Provide the [x, y] coordinate of the cell's center where the given text is located.  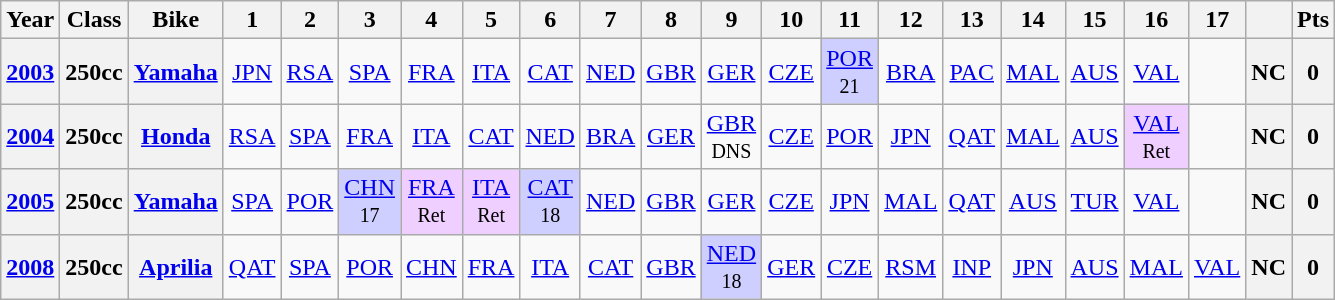
RSM [910, 266]
6 [550, 20]
CHN [431, 266]
5 [491, 20]
Year [30, 20]
10 [792, 20]
12 [910, 20]
2004 [30, 136]
ITARet [491, 202]
3 [370, 20]
1 [252, 20]
CHN17 [370, 202]
VALRet [1156, 136]
Aprilia [176, 266]
TUR [1094, 202]
2 [310, 20]
7 [610, 20]
14 [1033, 20]
Pts [1314, 20]
8 [671, 20]
PAC [972, 72]
2005 [30, 202]
2003 [30, 72]
17 [1216, 20]
FRARet [431, 202]
13 [972, 20]
CAT18 [550, 202]
Honda [176, 136]
Bike [176, 20]
11 [850, 20]
4 [431, 20]
POR21 [850, 72]
9 [731, 20]
2008 [30, 266]
NED18 [731, 266]
16 [1156, 20]
15 [1094, 20]
Class [94, 20]
GBRDNS [731, 136]
INP [972, 266]
